Search for the cell housing the specified text and yield its [x, y] center coordinate. 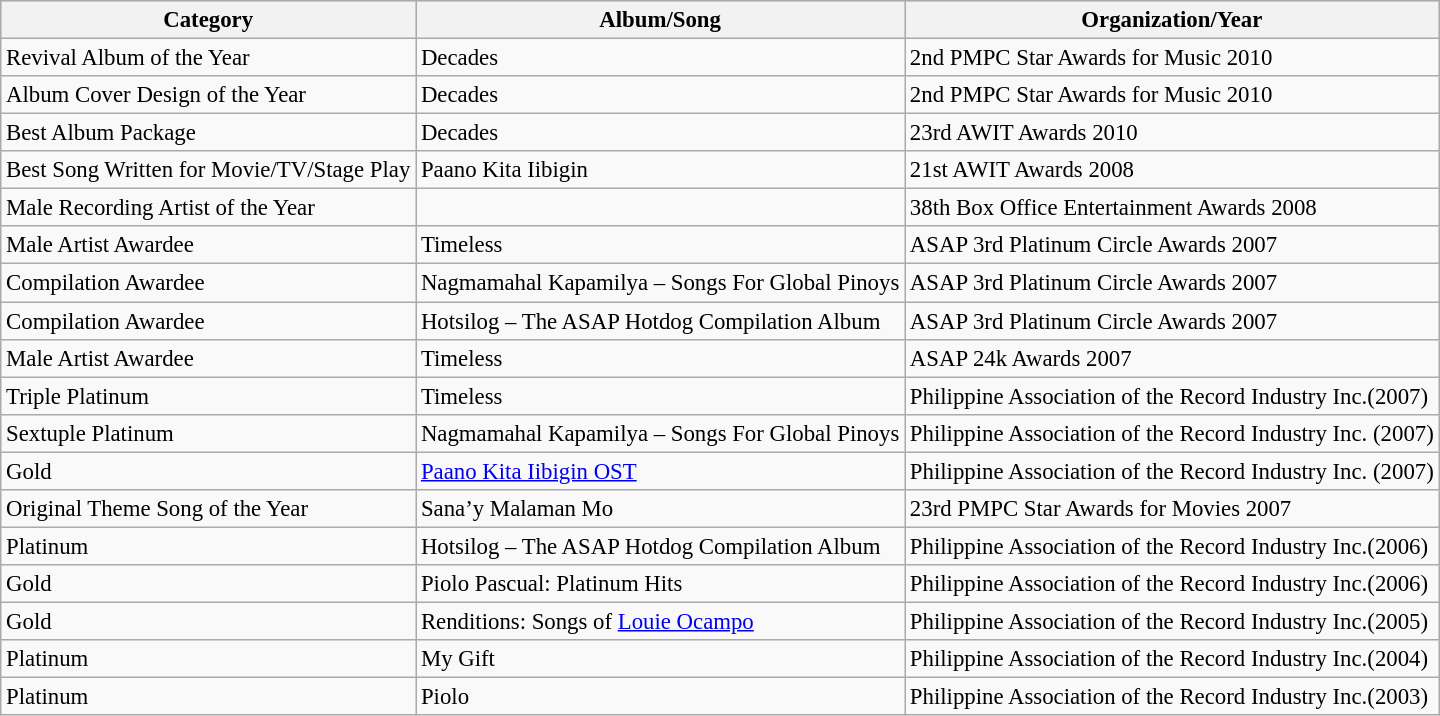
Philippine Association of the Record Industry Inc.(2005) [1172, 621]
23rd PMPC Star Awards for Movies 2007 [1172, 508]
21st AWIT Awards 2008 [1172, 170]
Best Song Written for Movie/TV/Stage Play [208, 170]
Album/Song [660, 20]
Organization/Year [1172, 20]
Sextuple Platinum [208, 433]
Original Theme Song of the Year [208, 508]
38th Box Office Entertainment Awards 2008 [1172, 208]
23rd AWIT Awards 2010 [1172, 133]
Renditions: Songs of Louie Ocampo [660, 621]
Best Album Package [208, 133]
Piolo Pascual: Platinum Hits [660, 584]
Piolo [660, 696]
My Gift [660, 659]
Philippine Association of the Record Industry Inc.(2003) [1172, 696]
Album Cover Design of the Year [208, 95]
Male Recording Artist of the Year [208, 208]
Sana’y Malaman Mo [660, 508]
Paano Kita Iibigin OST [660, 471]
ASAP 24k Awards 2007 [1172, 358]
Triple Platinum [208, 396]
Philippine Association of the Record Industry Inc.(2004) [1172, 659]
Philippine Association of the Record Industry Inc.(2007) [1172, 396]
Revival Album of the Year [208, 57]
Category [208, 20]
Paano Kita Iibigin [660, 170]
